Pinpoint the cell where the given text exists, returning its (x, y) midpoint coordinate. 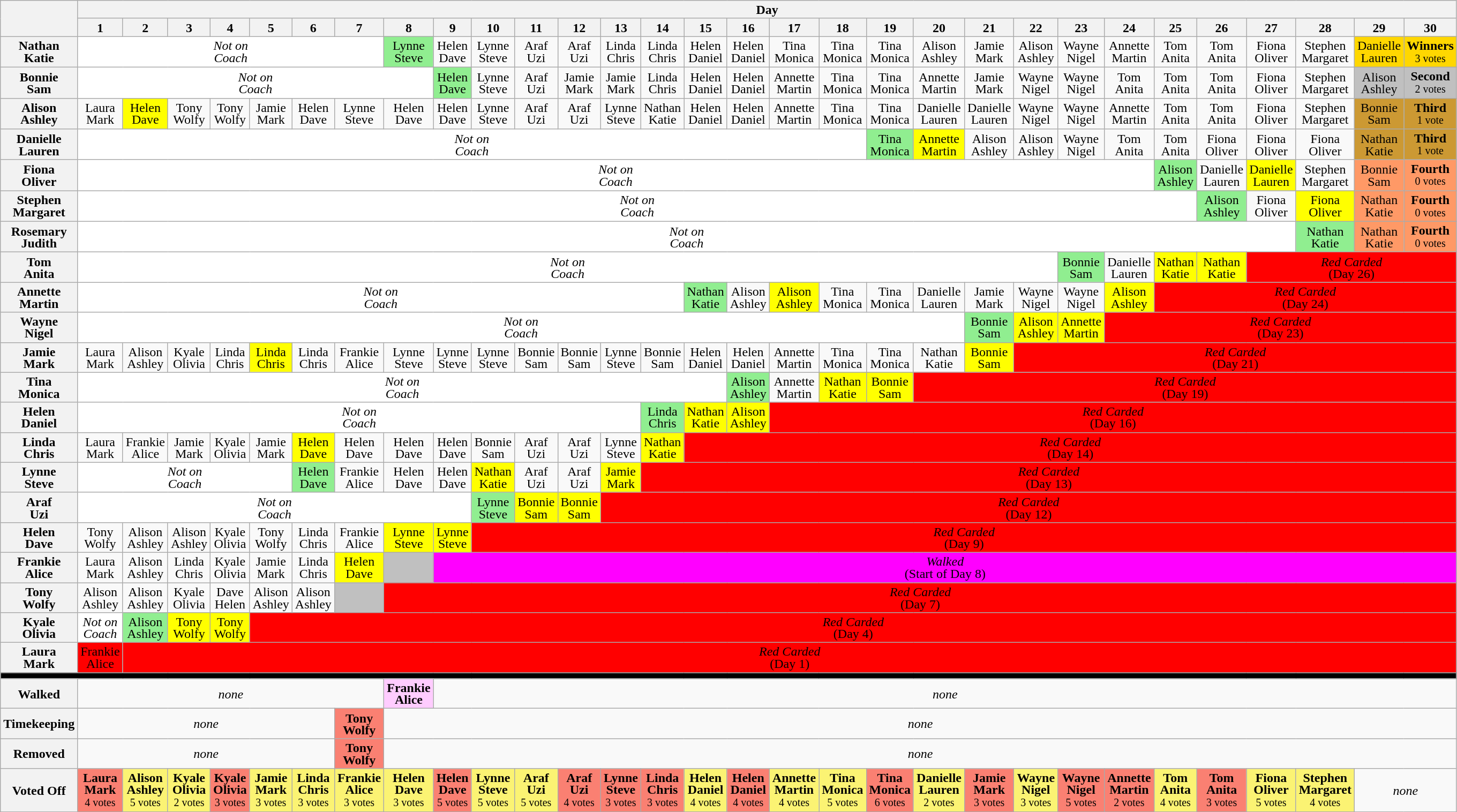
6 (313, 27)
ArafUzi5 votes (536, 790)
Second2 votes (1430, 82)
5 (271, 27)
9 (452, 27)
TinaMonica6 votes (890, 790)
Red Carded(Day 1) (790, 658)
StephenMargaret4 votes (1325, 790)
13 (620, 27)
FrankieAlice3 votes (359, 790)
19 (890, 27)
29 (1379, 27)
25 (1175, 27)
26 (1221, 27)
HelenDave5 votes (452, 790)
DaveHelen (230, 598)
3 (189, 27)
AnnetteMartin4 votes (794, 790)
LynneSteve5 votes (493, 790)
10 (493, 27)
Red Carded(Day 13) (1049, 477)
Red Carded(Day 14) (1070, 447)
4 (230, 27)
Winners3 votes (1430, 52)
27 (1271, 27)
12 (579, 27)
16 (748, 27)
Red Carded(Day 26) (1352, 267)
Red Carded(Day 19) (1185, 387)
7 (359, 27)
Red Carded(Day 9) (964, 537)
Walked (39, 694)
28 (1325, 27)
11 (536, 27)
Timekeeping (39, 724)
KyaleOlivia2 votes (189, 790)
Removed (39, 754)
14 (662, 27)
1 (100, 27)
Red Carded(Day 12) (1028, 507)
Red Carded(Day 23) (1281, 327)
Red Carded(Day 4) (853, 628)
LynneSteve3 votes (620, 790)
23 (1081, 27)
Red Carded(Day 7) (920, 598)
FionaOliver5 votes (1271, 790)
18 (843, 27)
Day (767, 10)
KyaleOlivia3 votes (230, 790)
RosemaryJudith (39, 237)
AnnetteMartin2 votes (1129, 790)
30 (1430, 27)
WayneNigel5 votes (1081, 790)
24 (1129, 27)
Voted Off (39, 790)
15 (705, 27)
WayneNigel3 votes (1036, 790)
Walked(Start of Day 8) (945, 567)
TomAnita3 votes (1221, 790)
TinaMonica5 votes (843, 790)
Red Carded(Day 16) (1113, 417)
DanielleLauren2 votes (938, 790)
HelenDave3 votes (409, 790)
8 (409, 27)
Red Carded(Day 21) (1235, 357)
2 (145, 27)
Red Carded(Day 24) (1305, 297)
21 (989, 27)
22 (1036, 27)
17 (794, 27)
20 (938, 27)
ArafUzi4 votes (579, 790)
LauraMark4 votes (100, 790)
AlisonAshley5 votes (145, 790)
TomAnita4 votes (1175, 790)
